Output the (X, Y) coordinate of the center of the cell containing the given text.  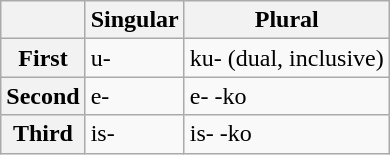
Third (43, 134)
Plural (286, 20)
is- -ko (286, 134)
Second (43, 96)
e- -ko (286, 96)
is- (134, 134)
ku- (dual, inclusive) (286, 58)
First (43, 58)
u- (134, 58)
e- (134, 96)
Singular (134, 20)
